Capture the cell that displays the provided text and extract its [X, Y] central coordinate. 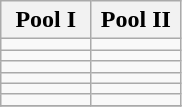
Pool I [46, 20]
Pool II [136, 20]
